Return (X, Y) of the center of cell containing provided text 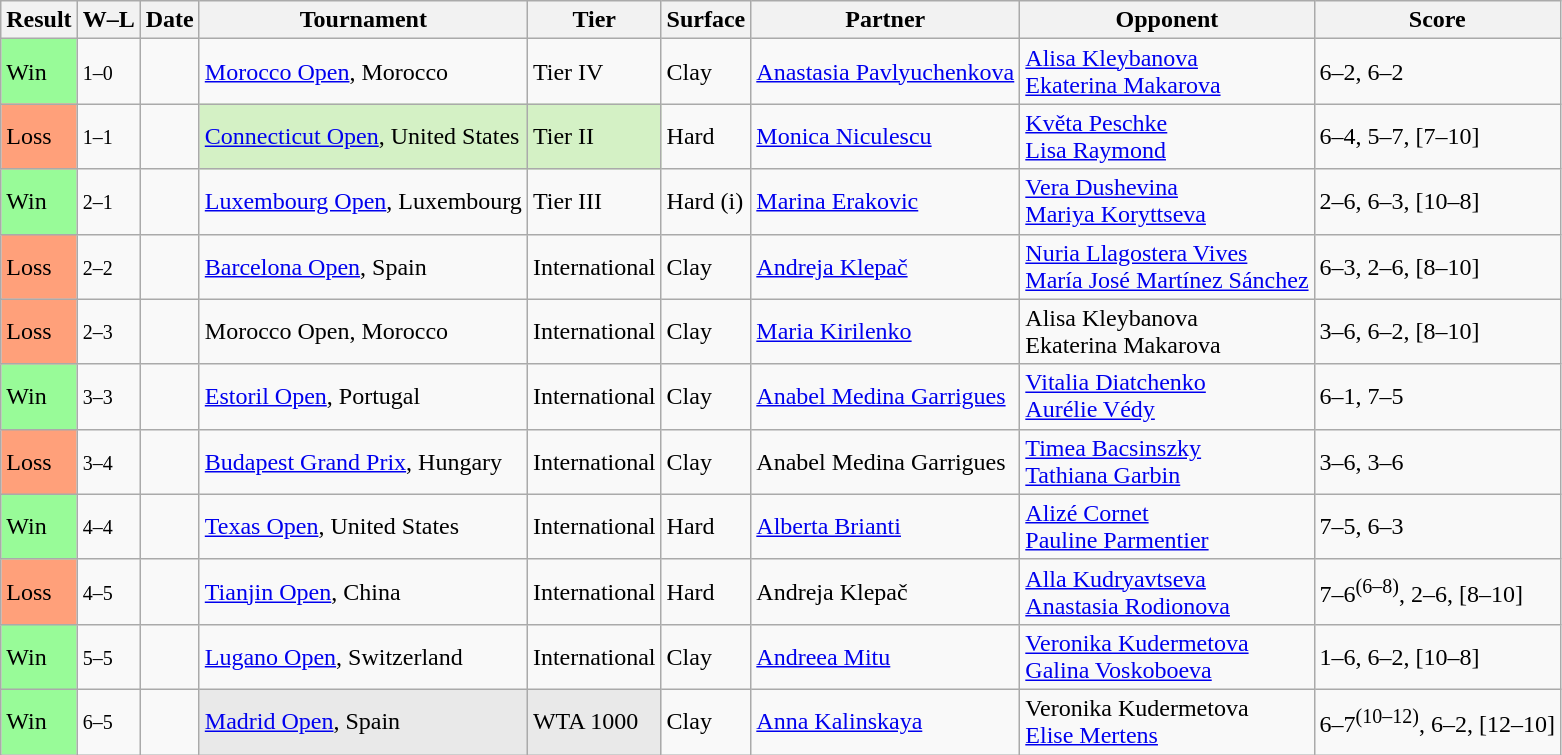
Tier III (594, 202)
Květa Peschke Lisa Raymond (1167, 136)
2–2 (108, 266)
Alberta Brianti (886, 526)
Hard (i) (706, 202)
Estoril Open, Portugal (363, 396)
3–4 (108, 462)
7–6(6–8), 2–6, [8–10] (1437, 592)
2–3 (108, 332)
Vitalia Diatchenko Aurélie Védy (1167, 396)
4–5 (108, 592)
Madrid Open, Spain (363, 722)
Tournament (363, 20)
6–7(10–12), 6–2, [12–10] (1437, 722)
Tier II (594, 136)
Connecticut Open, United States (363, 136)
Tier (594, 20)
Timea Bacsinszky Tathiana Garbin (1167, 462)
Tianjin Open, China (363, 592)
7–5, 6–3 (1437, 526)
Monica Niculescu (886, 136)
Partner (886, 20)
6–5 (108, 722)
Veronika Kudermetova Elise Mertens (1167, 722)
2–6, 6–3, [10–8] (1437, 202)
1–1 (108, 136)
3–3 (108, 396)
1–0 (108, 72)
Surface (706, 20)
3–6, 3–6 (1437, 462)
Andreea Mitu (886, 656)
Marina Erakovic (886, 202)
Vera Dushevina Mariya Koryttseva (1167, 202)
2–1 (108, 202)
1–6, 6–2, [10–8] (1437, 656)
WTA 1000 (594, 722)
Tier IV (594, 72)
3–6, 6–2, [8–10] (1437, 332)
Alla Kudryavtseva Anastasia Rodionova (1167, 592)
6–1, 7–5 (1437, 396)
6–4, 5–7, [7–10] (1437, 136)
Anastasia Pavlyuchenkova (886, 72)
W–L (108, 20)
Barcelona Open, Spain (363, 266)
Alizé Cornet Pauline Parmentier (1167, 526)
4–4 (108, 526)
Budapest Grand Prix, Hungary (363, 462)
Maria Kirilenko (886, 332)
Score (1437, 20)
Luxembourg Open, Luxembourg (363, 202)
6–2, 6–2 (1437, 72)
5–5 (108, 656)
Nuria Llagostera Vives María José Martínez Sánchez (1167, 266)
Veronika Kudermetova Galina Voskoboeva (1167, 656)
Result (39, 20)
Anna Kalinskaya (886, 722)
Lugano Open, Switzerland (363, 656)
Texas Open, United States (363, 526)
Date (170, 20)
Opponent (1167, 20)
6–3, 2–6, [8–10] (1437, 266)
